Capture the cell that displays the provided text and extract its (X, Y) central coordinate. 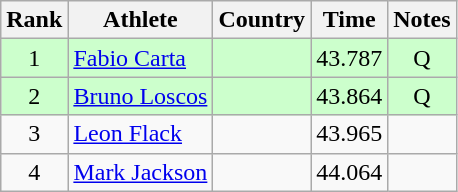
Rank (34, 20)
3 (34, 134)
Bruno Loscos (140, 96)
4 (34, 172)
Mark Jackson (140, 172)
1 (34, 58)
43.787 (350, 58)
Country (262, 20)
Leon Flack (140, 134)
2 (34, 96)
Athlete (140, 20)
43.965 (350, 134)
44.064 (350, 172)
Fabio Carta (140, 58)
Time (350, 20)
Notes (422, 20)
43.864 (350, 96)
